For the text-containing cell, return its midpoint in (x, y) coordinate format. 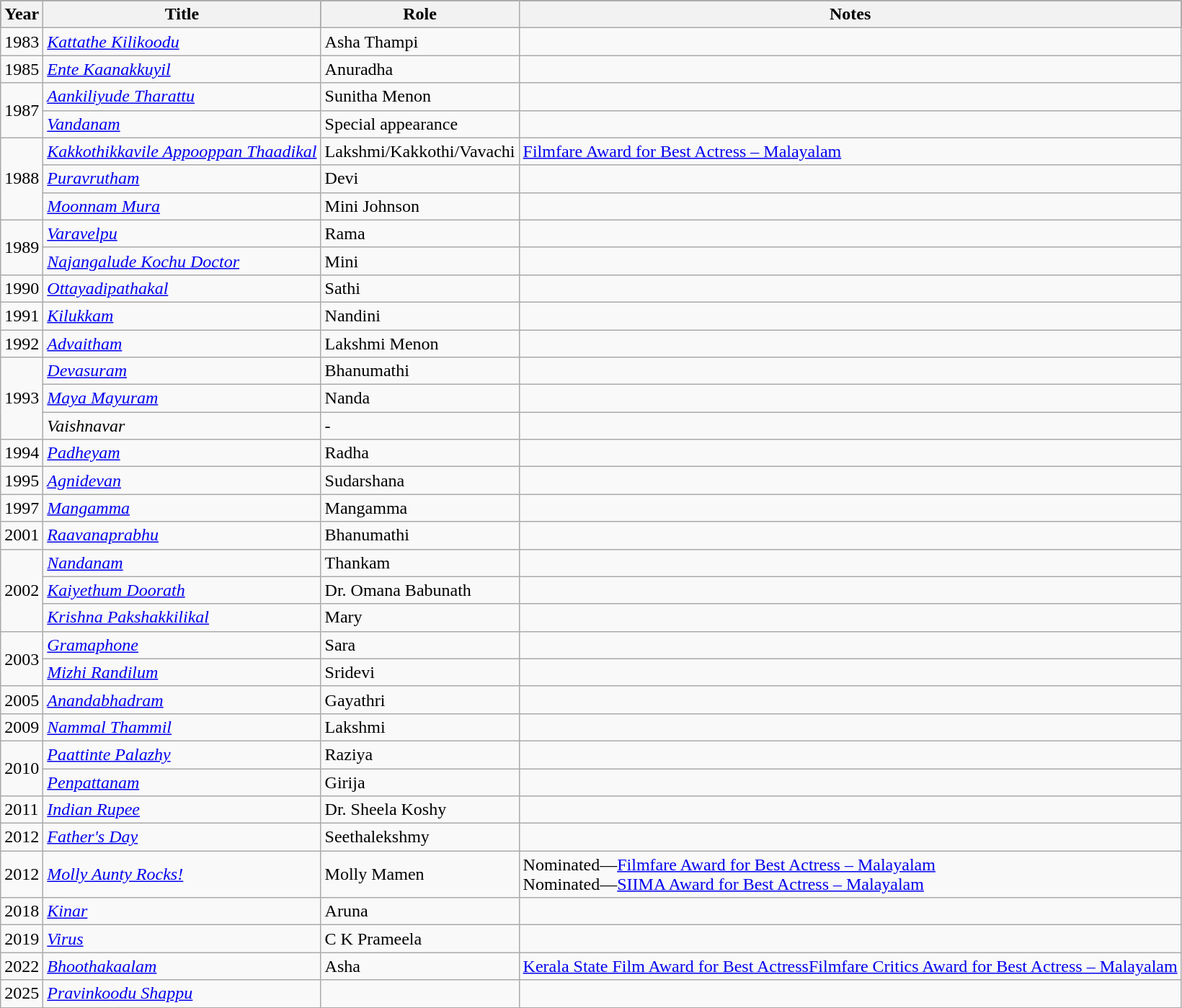
Raziya (419, 754)
Nominated—Filmfare Award for Best Actress – MalayalamNominated—SIIMA Award for Best Actress – Malayalam (850, 875)
Sunitha Menon (419, 97)
Lakshmi (419, 727)
Pravinkoodu Shappu (182, 994)
Title (182, 14)
Nammal Thammil (182, 727)
Aankiliyude Tharattu (182, 97)
Kilukkam (182, 316)
Mini (419, 261)
Asha Thampi (419, 42)
Mary (419, 617)
- (419, 426)
Special appearance (419, 124)
Role (419, 14)
Sara (419, 645)
Kerala State Film Award for Best ActressFilmfare Critics Award for Best Actress – Malayalam (850, 966)
Penpattanam (182, 782)
Agnidevan (182, 481)
Lakshmi/Kakkothi/Vavachi (419, 151)
Devi (419, 179)
Kattathe Kilikoodu (182, 42)
Raavanaprabhu (182, 535)
Sridevi (419, 672)
Gayathri (419, 700)
Anandabhadram (182, 700)
1985 (22, 69)
2011 (22, 810)
Puravrutham (182, 179)
Ente Kaanakkuyil (182, 69)
Mizhi Randilum (182, 672)
Asha (419, 966)
Gramaphone (182, 645)
C K Prameela (419, 939)
Kinar (182, 911)
Seethalekshmy (419, 837)
Virus (182, 939)
Dr. Omana Babunath (419, 590)
2009 (22, 727)
Kakkothikkavile Appooppan Thaadikal (182, 151)
Nandini (419, 316)
Lakshmi Menon (419, 344)
Paattinte Palazhy (182, 754)
Girija (419, 782)
Padheyam (182, 453)
1983 (22, 42)
Molly Mamen (419, 875)
Aruna (419, 911)
Nanda (419, 398)
Rama (419, 233)
Varavelpu (182, 233)
Dr. Sheela Koshy (419, 810)
1995 (22, 481)
Sudarshana (419, 481)
Krishna Pakshakkilikal (182, 617)
1988 (22, 179)
Bhoothakaalam (182, 966)
Filmfare Award for Best Actress – Malayalam (850, 151)
Radha (419, 453)
2002 (22, 590)
2018 (22, 911)
Vaishnavar (182, 426)
Anuradha (419, 69)
Najangalude Kochu Doctor (182, 261)
Advaitham (182, 344)
Thankam (419, 563)
2025 (22, 994)
1989 (22, 247)
2001 (22, 535)
Notes (850, 14)
1987 (22, 110)
Indian Rupee (182, 810)
Moonnam Mura (182, 206)
1991 (22, 316)
Ottayadipathakal (182, 288)
Maya Mayuram (182, 398)
1993 (22, 398)
2019 (22, 939)
1997 (22, 508)
Nandanam (182, 563)
2022 (22, 966)
1990 (22, 288)
Devasuram (182, 371)
Year (22, 14)
Kaiyethum Doorath (182, 590)
Molly Aunty Rocks! (182, 875)
1992 (22, 344)
Sathi (419, 288)
Father's Day (182, 837)
Vandanam (182, 124)
1994 (22, 453)
2010 (22, 768)
Mini Johnson (419, 206)
2003 (22, 659)
2005 (22, 700)
